Scan for the cell matching the given text and deliver its [x, y] coordinate at center. 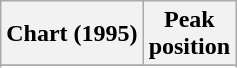
Chart (1995) [72, 34]
Peakposition [189, 34]
